For the text-containing cell, return its midpoint in [X, Y] coordinate format. 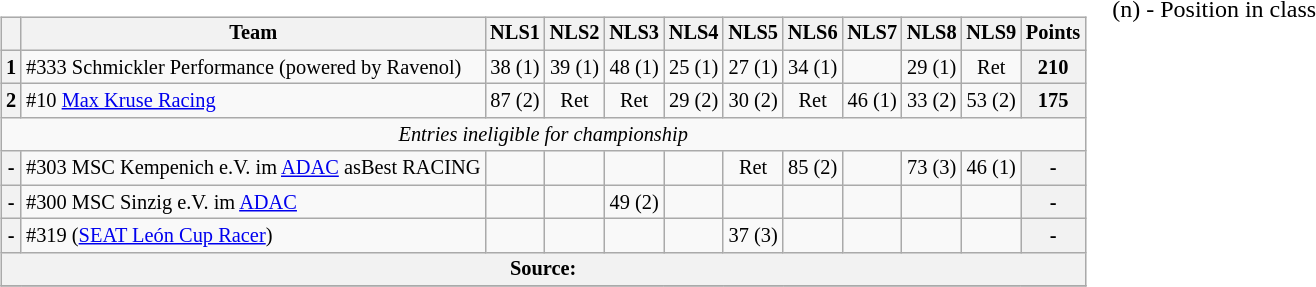
NLS2 [575, 34]
NLS4 [694, 34]
NLS6 [813, 34]
29 (1) [932, 67]
NLS7 [872, 34]
85 (2) [813, 168]
Source: [543, 269]
#333 Schmickler Performance (powered by Ravenol) [253, 67]
39 (1) [575, 67]
Points [1053, 34]
175 [1053, 101]
210 [1053, 67]
49 (2) [634, 202]
53 (2) [991, 101]
37 (3) [753, 236]
38 (1) [515, 67]
#10 Max Kruse Racing [253, 101]
NLS8 [932, 34]
73 (3) [932, 168]
48 (1) [634, 67]
#303 MSC Kempenich e.V. im ADAC asBest RACING [253, 168]
NLS1 [515, 34]
NLS9 [991, 34]
NLS5 [753, 34]
Entries ineligible for championship [543, 135]
Team [253, 34]
87 (2) [515, 101]
33 (2) [932, 101]
30 (2) [753, 101]
1 [11, 67]
NLS3 [634, 34]
#300 MSC Sinzig e.V. im ADAC [253, 202]
2 [11, 101]
25 (1) [694, 67]
27 (1) [753, 67]
34 (1) [813, 67]
#319 (SEAT León Cup Racer) [253, 236]
29 (2) [694, 101]
